Pinpoint the cell where the given text exists, returning its (X, Y) midpoint coordinate. 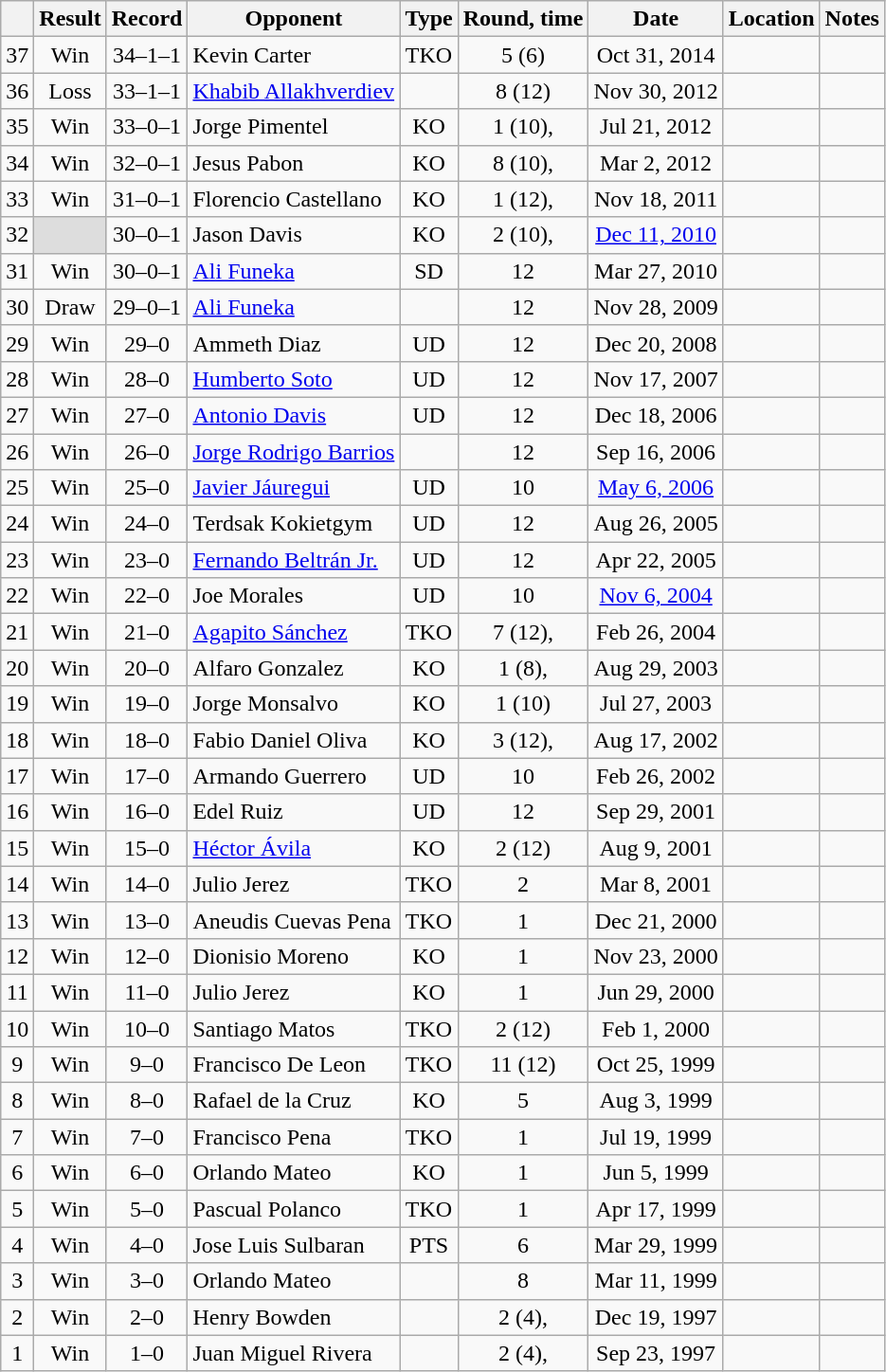
18 (17, 740)
Draw (70, 307)
Oct 25, 1999 (656, 1065)
Aug 3, 1999 (656, 1101)
32–0–1 (147, 163)
17 (17, 776)
29–0–1 (147, 307)
23 (17, 560)
Record (147, 19)
Feb 26, 2002 (656, 776)
28–0 (147, 379)
Mar 11, 1999 (656, 1281)
Aug 9, 2001 (656, 848)
Sep 29, 2001 (656, 812)
3–0 (147, 1281)
7 (12), (523, 632)
1 (12), (523, 199)
Apr 22, 2005 (656, 560)
2–0 (147, 1317)
29–0 (147, 343)
Juan Miguel Rivera (294, 1353)
28 (17, 379)
25 (17, 488)
Aug 26, 2005 (656, 524)
3 (17, 1281)
Aneudis Cuevas Pena (294, 920)
30 (17, 307)
2 (10), (523, 235)
31–0–1 (147, 199)
3 (12), (523, 740)
1 (10), (523, 127)
Javier Jáuregui (294, 488)
15 (17, 848)
20–0 (147, 668)
24–0 (147, 524)
Jose Luis Sulbaran (294, 1245)
10–0 (147, 1028)
Santiago Matos (294, 1028)
Nov 6, 2004 (656, 596)
Dec 21, 2000 (656, 920)
22–0 (147, 596)
27 (17, 415)
Antonio Davis (294, 415)
Héctor Ávila (294, 848)
Jul 19, 1999 (656, 1137)
11–0 (147, 992)
Nov 17, 2007 (656, 379)
15–0 (147, 848)
Armando Guerrero (294, 776)
26 (17, 452)
Dionisio Moreno (294, 956)
Pascual Polanco (294, 1209)
21 (17, 632)
9 (17, 1065)
31 (17, 271)
Fernando Beltrán Jr. (294, 560)
Dec 20, 2008 (656, 343)
20 (17, 668)
24 (17, 524)
Feb 26, 2004 (656, 632)
Francisco Pena (294, 1137)
Henry Bowden (294, 1317)
Notes (852, 19)
35 (17, 127)
Dec 18, 2006 (656, 415)
Aug 17, 2002 (656, 740)
Khabib Allakhverdiev (294, 91)
18–0 (147, 740)
Date (656, 19)
Round, time (523, 19)
Jun 29, 2000 (656, 992)
4 (17, 1245)
13–0 (147, 920)
11 (12) (523, 1065)
Humberto Soto (294, 379)
SD (428, 271)
Francisco De Leon (294, 1065)
Mar 2, 2012 (656, 163)
8 (10), (523, 163)
Jorge Monsalvo (294, 704)
7 (17, 1137)
5 (6) (523, 55)
Oct 31, 2014 (656, 55)
17–0 (147, 776)
Fabio Daniel Oliva (294, 740)
33–0–1 (147, 127)
13 (17, 920)
Sep 16, 2006 (656, 452)
Ammeth Diaz (294, 343)
Mar 8, 2001 (656, 884)
8–0 (147, 1101)
21–0 (147, 632)
Apr 17, 1999 (656, 1209)
Jorge Pimentel (294, 127)
36 (17, 91)
Opponent (294, 19)
14–0 (147, 884)
7–0 (147, 1137)
Nov 30, 2012 (656, 91)
1–0 (147, 1353)
16 (17, 812)
16–0 (147, 812)
27–0 (147, 415)
Mar 27, 2010 (656, 271)
Jorge Rodrigo Barrios (294, 452)
Dec 11, 2010 (656, 235)
Jul 21, 2012 (656, 127)
11 (17, 992)
Edel Ruiz (294, 812)
33–1–1 (147, 91)
Terdsak Kokietgym (294, 524)
19 (17, 704)
4–0 (147, 1245)
19–0 (147, 704)
37 (17, 55)
Sep 23, 1997 (656, 1353)
Jun 5, 1999 (656, 1173)
Alfaro Gonzalez (294, 668)
Dec 19, 1997 (656, 1317)
22 (17, 596)
33 (17, 199)
Result (70, 19)
23–0 (147, 560)
Type (428, 19)
Kevin Carter (294, 55)
Agapito Sánchez (294, 632)
5–0 (147, 1209)
Feb 1, 2000 (656, 1028)
Nov 23, 2000 (656, 956)
1 (10) (523, 704)
Jason Davis (294, 235)
1 (8), (523, 668)
34 (17, 163)
Location (771, 19)
Jul 27, 2003 (656, 704)
34–1–1 (147, 55)
Florencio Castellano (294, 199)
Joe Morales (294, 596)
Nov 18, 2011 (656, 199)
12–0 (147, 956)
9–0 (147, 1065)
32 (17, 235)
25–0 (147, 488)
May 6, 2006 (656, 488)
Jesus Pabon (294, 163)
6–0 (147, 1173)
26–0 (147, 452)
Rafael de la Cruz (294, 1101)
Aug 29, 2003 (656, 668)
8 (12) (523, 91)
Nov 28, 2009 (656, 307)
Loss (70, 91)
Mar 29, 1999 (656, 1245)
29 (17, 343)
14 (17, 884)
PTS (428, 1245)
